Provide the [X, Y] coordinate of the cell's center where the given text is located.  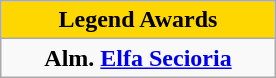
Alm. Elfa Secioria [138, 58]
Legend Awards [138, 20]
